Determine the (X, Y) coordinate at the center of the cell enclosing the given text.  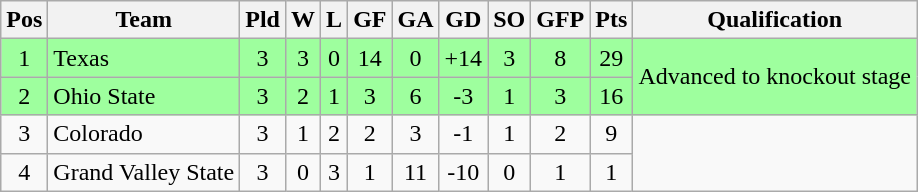
14 (370, 58)
16 (612, 96)
GD (464, 20)
+14 (464, 58)
-1 (464, 134)
Texas (144, 58)
SO (510, 20)
29 (612, 58)
Ohio State (144, 96)
11 (416, 172)
Qualification (775, 20)
-3 (464, 96)
Team (144, 20)
GFP (560, 20)
Grand Valley State (144, 172)
4 (24, 172)
8 (560, 58)
6 (416, 96)
9 (612, 134)
-10 (464, 172)
Pld (263, 20)
GA (416, 20)
Pts (612, 20)
W (302, 20)
GF (370, 20)
Advanced to knockout stage (775, 77)
L (334, 20)
Colorado (144, 134)
Pos (24, 20)
